Detect which cell encompasses the target text, then output its [x, y] center coordinate. 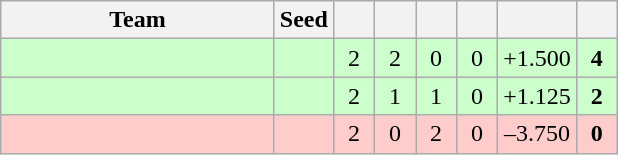
+1.125 [538, 96]
Team [138, 20]
4 [596, 58]
–3.750 [538, 134]
Seed [304, 20]
+1.500 [538, 58]
